From the cell containing the given text, extract its center point as (x, y) coordinate. 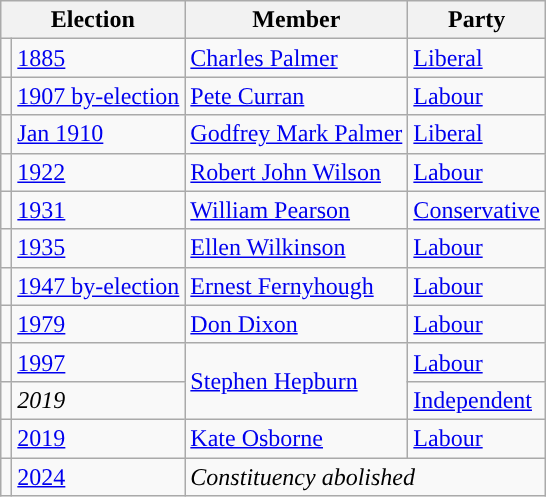
Don Dixon (296, 324)
Election (93, 20)
Robert John Wilson (296, 172)
Stephen Hepburn (296, 381)
1885 (98, 58)
Ernest Fernyhough (296, 286)
Ellen Wilkinson (296, 248)
Conservative (477, 210)
Constituency abolished (366, 477)
2024 (98, 477)
1931 (98, 210)
Godfrey Mark Palmer (296, 134)
William Pearson (296, 210)
1979 (98, 324)
1947 by-election (98, 286)
1935 (98, 248)
Pete Curran (296, 96)
Jan 1910 (98, 134)
1922 (98, 172)
1997 (98, 362)
Kate Osborne (296, 438)
1907 by-election (98, 96)
Independent (477, 400)
Member (296, 20)
Charles Palmer (296, 58)
Party (477, 20)
